Output the [x, y] coordinate of the center of the cell containing the given text.  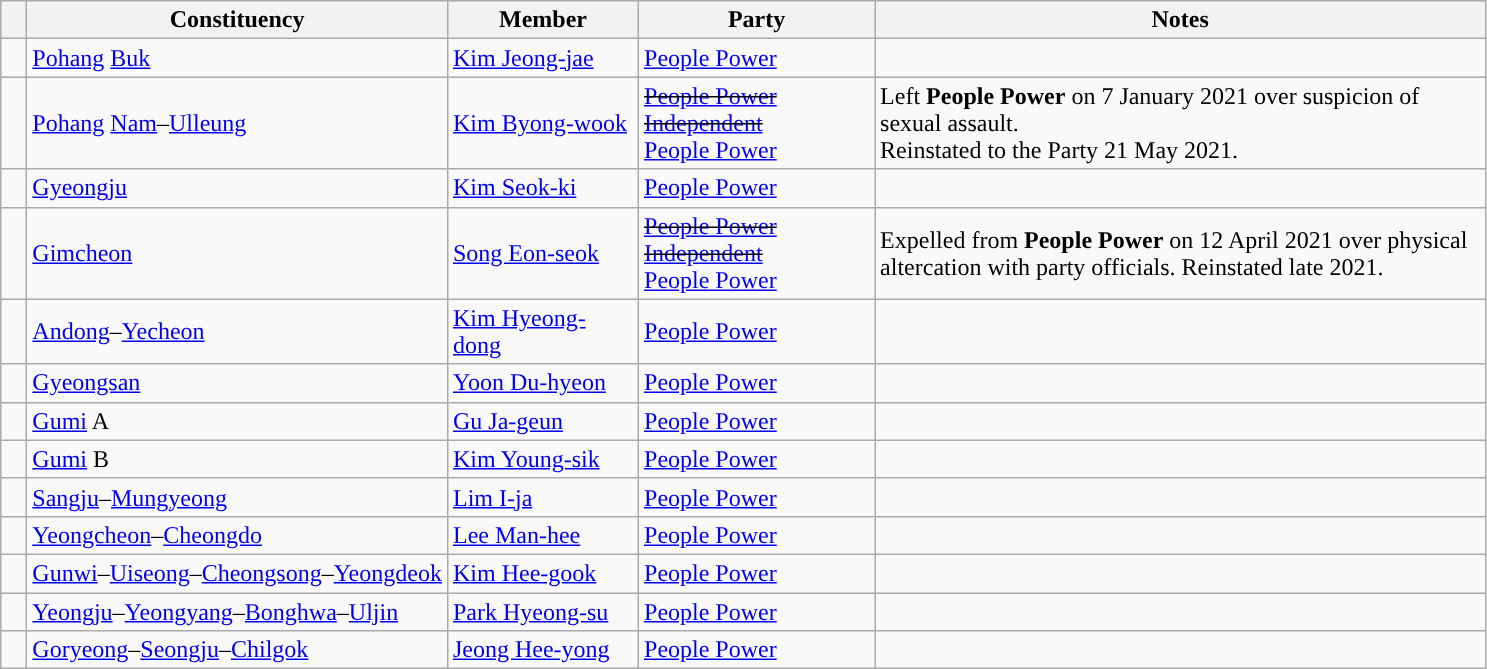
Song Eon-seok [542, 253]
Pohang Buk [238, 58]
Yeongju–Yeongyang–Bonghwa–Uljin [238, 611]
Kim Byong-wook [542, 123]
Park Hyeong-su [542, 611]
Member [542, 20]
Gumi A [238, 421]
Notes [1180, 20]
Kim Hyeong-dong [542, 332]
Kim Young-sik [542, 459]
Pohang Nam–Ulleung [238, 123]
Goryeong–Seongju–Chilgok [238, 650]
Jeong Hee-yong [542, 650]
Expelled from People Power on 12 April 2021 over physical altercation with party officials. Reinstated late 2021. [1180, 253]
Gunwi–Uiseong–Cheongsong–Yeongdeok [238, 573]
Gyeongsan [238, 383]
People PowerIndependent People Power [757, 123]
Lim I-ja [542, 497]
Gimcheon [238, 253]
Kim Hee-gook [542, 573]
Andong–Yecheon [238, 332]
People PowerIndependentPeople Power [757, 253]
Kim Jeong-jae [542, 58]
Constituency [238, 20]
Yeongcheon–Cheongdo [238, 535]
Gumi B [238, 459]
Gu Ja-geun [542, 421]
Yoon Du-hyeon [542, 383]
Gyeongju [238, 188]
Kim Seok-ki [542, 188]
Left People Power on 7 January 2021 over suspicion of sexual assault. Reinstated to the Party 21 May 2021. [1180, 123]
Lee Man-hee [542, 535]
Sangju–Mungyeong [238, 497]
Party [757, 20]
